Find where the given text appears and provide that cell's center as [X, Y] coordinate. 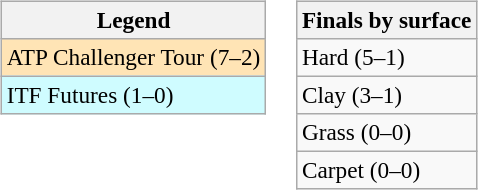
Hard (5–1) [387, 57]
Grass (0–0) [387, 133]
ITF Futures (1–0) [133, 95]
Legend [133, 20]
Clay (3–1) [387, 95]
Carpet (0–0) [387, 171]
Finals by surface [387, 20]
ATP Challenger Tour (7–2) [133, 57]
